Output the [X, Y] coordinate of the center of the cell containing the given text.  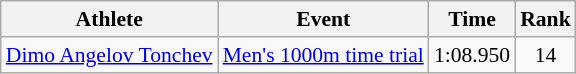
Rank [546, 19]
Men's 1000m time trial [324, 55]
14 [546, 55]
Time [472, 19]
Dimo Angelov Tonchev [110, 55]
Event [324, 19]
1:08.950 [472, 55]
Athlete [110, 19]
